Scan for the cell matching the given text and deliver its [x, y] coordinate at center. 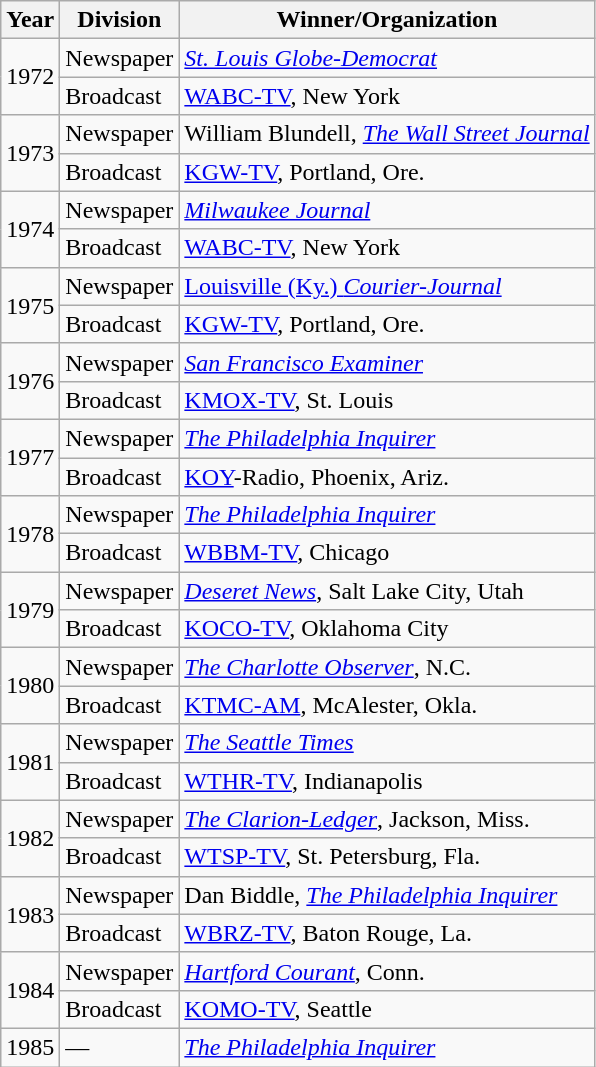
Milwaukee Journal [387, 210]
1977 [30, 457]
1973 [30, 153]
1978 [30, 534]
1974 [30, 229]
San Francisco Examiner [387, 362]
Winner/Organization [387, 20]
The Clarion-Ledger, Jackson, Miss. [387, 819]
1980 [30, 686]
Louisville (Ky.) Courier-Journal [387, 286]
Dan Biddle, The Philadelphia Inquirer [387, 895]
KOY-Radio, Phoenix, Ariz. [387, 477]
KOCO-TV, Oklahoma City [387, 629]
Division [120, 20]
WTHR-TV, Indianapolis [387, 781]
KMOX-TV, St. Louis [387, 400]
KOMO-TV, Seattle [387, 1009]
1982 [30, 838]
William Blundell, The Wall Street Journal [387, 134]
WTSP-TV, St. Petersburg, Fla. [387, 857]
1976 [30, 381]
The Charlotte Observer, N.C. [387, 667]
1983 [30, 914]
Year [30, 20]
KTMC-AM, McAlester, Okla. [387, 705]
WBBM-TV, Chicago [387, 553]
WBRZ-TV, Baton Rouge, La. [387, 933]
St. Louis Globe-Democrat [387, 58]
The Seattle Times [387, 743]
1985 [30, 1047]
1979 [30, 610]
1984 [30, 990]
Hartford Courant, Conn. [387, 971]
1975 [30, 305]
Deseret News, Salt Lake City, Utah [387, 591]
1972 [30, 77]
1981 [30, 762]
— [120, 1047]
